Provide the [X, Y] coordinate of the cell's center where the given text is located.  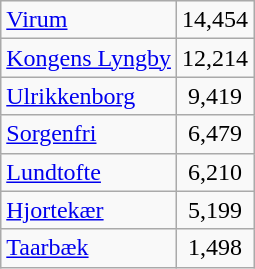
Taarbæk [89, 248]
Lundtofte [89, 172]
1,498 [214, 248]
14,454 [214, 20]
9,419 [214, 96]
6,210 [214, 172]
6,479 [214, 134]
Virum [89, 20]
Sorgenfri [89, 134]
12,214 [214, 58]
5,199 [214, 210]
Ulrikkenborg [89, 96]
Kongens Lyngby [89, 58]
Hjortekær [89, 210]
